Provide the (X, Y) coordinate of the cell's center where the given text is located.  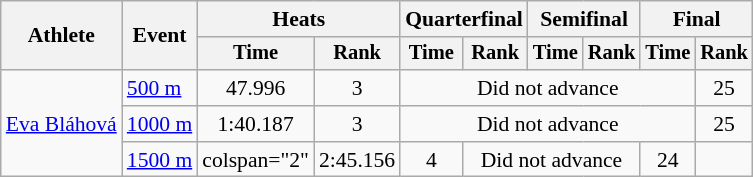
Event (160, 36)
1:40.187 (256, 124)
Quarterfinal (464, 19)
Final (696, 19)
500 m (160, 88)
47.996 (256, 88)
Athlete (62, 36)
Semifinal (584, 19)
Eva Bláhová (62, 124)
1000 m (160, 124)
Heats (298, 19)
